Provide the (x, y) coordinate of the cell's center where the given text is located.  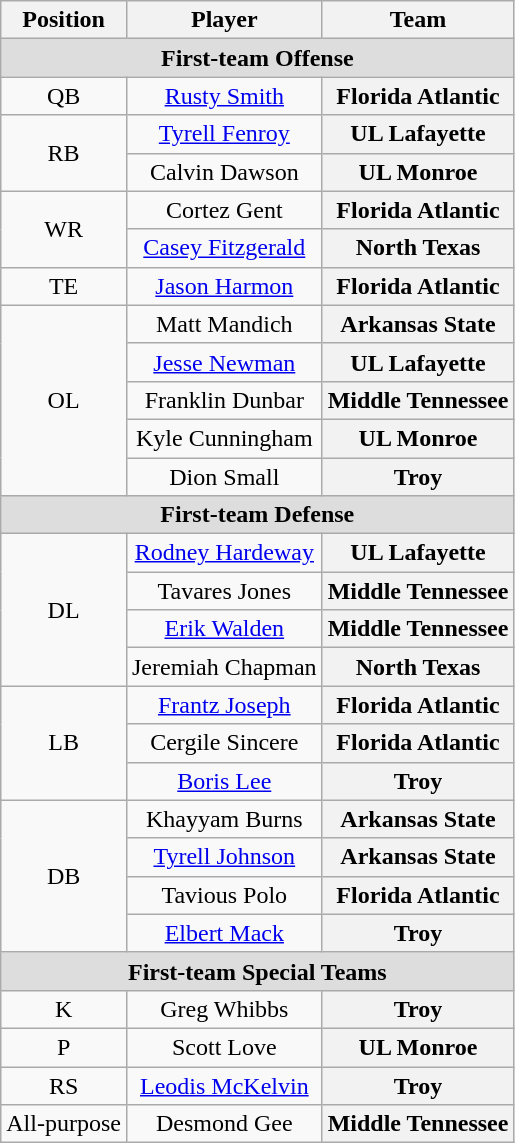
TE (64, 286)
Calvin Dawson (224, 172)
WR (64, 229)
DL (64, 610)
Rusty Smith (224, 96)
LB (64, 743)
RS (64, 1085)
All-purpose (64, 1124)
Elbert Mack (224, 933)
Khayyam Burns (224, 819)
Player (224, 20)
Tavious Polo (224, 895)
First-team Defense (258, 515)
DB (64, 876)
Rodney Hardeway (224, 553)
Cortez Gent (224, 210)
Matt Mandich (224, 324)
Kyle Cunningham (224, 438)
K (64, 1009)
Desmond Gee (224, 1124)
Dion Small (224, 477)
Team (418, 20)
Jesse Newman (224, 362)
RB (64, 153)
Franklin Dunbar (224, 400)
First-team Offense (258, 58)
Cergile Sincere (224, 743)
Leodis McKelvin (224, 1085)
P (64, 1047)
Tyrell Fenroy (224, 134)
Tavares Jones (224, 591)
Greg Whibbs (224, 1009)
Boris Lee (224, 781)
Jason Harmon (224, 286)
Frantz Joseph (224, 705)
Jeremiah Chapman (224, 667)
First-team Special Teams (258, 971)
OL (64, 400)
Scott Love (224, 1047)
Erik Walden (224, 629)
Tyrell Johnson (224, 857)
QB (64, 96)
Casey Fitzgerald (224, 248)
Position (64, 20)
